Return [x, y] of the center of cell containing provided text 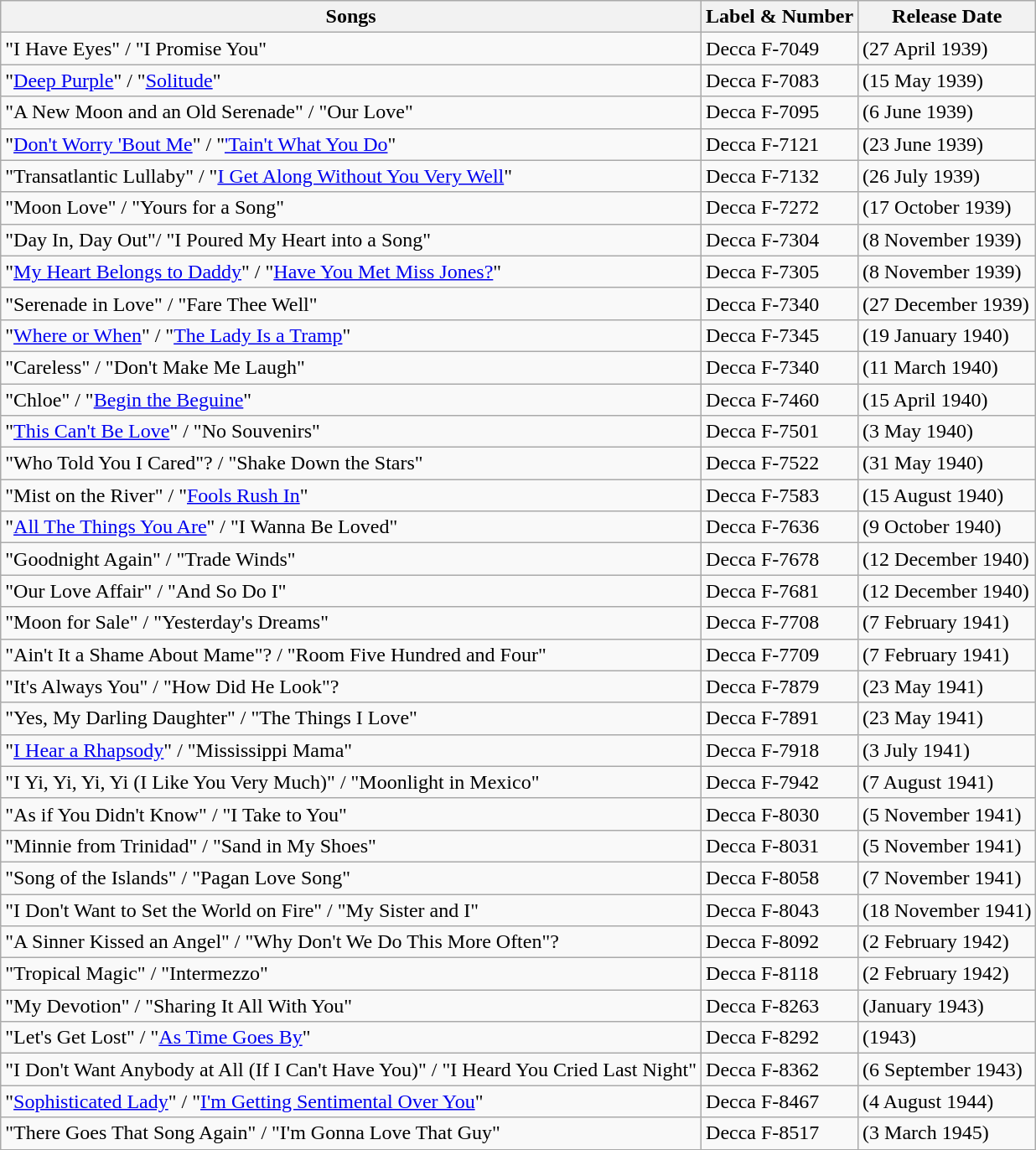
(9 October 1940) [947, 527]
Decca F-7095 [780, 112]
"I Yi, Yi, Yi, Yi (I Like You Very Much)" / "Moonlight in Mexico" [351, 782]
"I Hear a Rhapsody" / "Mississippi Mama" [351, 750]
Decca F-7709 [780, 655]
"This Can't Be Love" / "No Souvenirs" [351, 432]
Decca F-8517 [780, 1133]
"My Heart Belongs to Daddy" / "Have You Met Miss Jones?" [351, 272]
Release Date [947, 17]
(17 October 1939) [947, 208]
"Tropical Magic" / "Intermezzo" [351, 974]
Decca F-8058 [780, 878]
Decca F-8118 [780, 974]
(7 November 1941) [947, 878]
(15 August 1940) [947, 495]
"As if You Didn't Know" / "I Take to You" [351, 814]
"Deep Purple" / "Solitude" [351, 80]
(3 March 1945) [947, 1133]
"Minnie from Trinidad" / "Sand in My Shoes" [351, 846]
(27 April 1939) [947, 49]
Decca F-7678 [780, 559]
Decca F-7879 [780, 686]
Decca F-7891 [780, 718]
Decca F-7121 [780, 144]
Decca F-7132 [780, 176]
Decca F-7304 [780, 240]
Decca F-7918 [780, 750]
"Don't Worry 'Bout Me" / "'Tain't What You Do" [351, 144]
Decca F-7501 [780, 432]
Decca F-7522 [780, 464]
"My Devotion" / "Sharing It All With You" [351, 1006]
(31 May 1940) [947, 464]
"Who Told You I Cared"? / "Shake Down the Stars" [351, 464]
"Moon for Sale" / "Yesterday's Dreams" [351, 623]
"Moon Love" / "Yours for a Song" [351, 208]
Decca F-7345 [780, 335]
(3 July 1941) [947, 750]
Decca F-7636 [780, 527]
"Ain't It a Shame About Mame"? / "Room Five Hundred and Four" [351, 655]
Decca F-8030 [780, 814]
"I Have Eyes" / "I Promise You" [351, 49]
"Mist on the River" / "Fools Rush In" [351, 495]
(6 September 1943) [947, 1070]
"Careless" / "Don't Make Me Laugh" [351, 367]
Decca F-8467 [780, 1101]
Decca F-8092 [780, 942]
"Yes, My Darling Daughter" / "The Things I Love" [351, 718]
Decca F-8292 [780, 1038]
(19 January 1940) [947, 335]
(27 December 1939) [947, 303]
Decca F-7272 [780, 208]
(1943) [947, 1038]
"I Don't Want to Set the World on Fire" / "My Sister and I" [351, 909]
Decca F-7583 [780, 495]
Decca F-8031 [780, 846]
Label & Number [780, 17]
Decca F-7942 [780, 782]
"It's Always You" / "How Did He Look"? [351, 686]
"Where or When" / "The Lady Is a Tramp" [351, 335]
(6 June 1939) [947, 112]
(7 August 1941) [947, 782]
"A New Moon and an Old Serenade" / "Our Love" [351, 112]
"Song of the Islands" / "Pagan Love Song" [351, 878]
Songs [351, 17]
Decca F-8362 [780, 1070]
(23 June 1939) [947, 144]
"Our Love Affair" / "And So Do I" [351, 591]
(15 April 1940) [947, 400]
"There Goes That Song Again" / "I'm Gonna Love That Guy" [351, 1133]
"Sophisticated Lady" / "I'm Getting Sentimental Over You" [351, 1101]
(18 November 1941) [947, 909]
Decca F-7708 [780, 623]
(3 May 1940) [947, 432]
Decca F-7049 [780, 49]
"Chloe" / "Begin the Beguine" [351, 400]
Decca F-8263 [780, 1006]
"Day In, Day Out"/ "I Poured My Heart into a Song" [351, 240]
Decca F-7681 [780, 591]
"A Sinner Kissed an Angel" / "Why Don't We Do This More Often"? [351, 942]
"Goodnight Again" / "Trade Winds" [351, 559]
(11 March 1940) [947, 367]
"I Don't Want Anybody at All (If I Can't Have You)" / "I Heard You Cried Last Night" [351, 1070]
(4 August 1944) [947, 1101]
(15 May 1939) [947, 80]
"Transatlantic Lullaby" / "I Get Along Without You Very Well" [351, 176]
(January 1943) [947, 1006]
Decca F-7083 [780, 80]
Decca F-8043 [780, 909]
"Serenade in Love" / "Fare Thee Well" [351, 303]
Decca F-7460 [780, 400]
Decca F-7305 [780, 272]
"Let's Get Lost" / "As Time Goes By" [351, 1038]
(26 July 1939) [947, 176]
"All The Things You Are" / "I Wanna Be Loved" [351, 527]
